Output the (X, Y) coordinate of the center of the cell containing the given text.  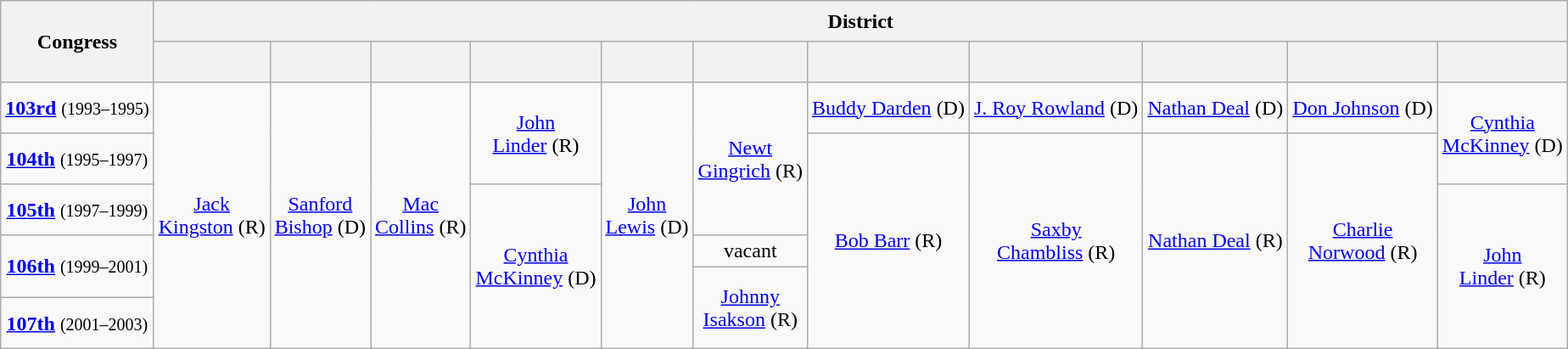
103rd (1993–1995) (77, 108)
Bob Barr (R) (888, 241)
106th (1999–2001) (77, 267)
NewtGingrich (R) (750, 159)
Congress (77, 42)
105th (1997–1999) (77, 210)
Don Johnson (D) (1363, 108)
104th (1995–1997) (77, 159)
vacant (750, 251)
Nathan Deal (D) (1215, 108)
CharlieNorwood (R) (1363, 241)
JackKingston (R) (212, 216)
MacCollins (R) (421, 216)
J. Roy Rowland (D) (1056, 108)
JohnnyIsakson (R) (750, 308)
107th (2001–2003) (77, 324)
Nathan Deal (R) (1215, 241)
Buddy Darden (D) (888, 108)
SaxbyChambliss (R) (1056, 241)
District (860, 21)
JohnLewis (D) (647, 216)
SanfordBishop (D) (320, 216)
